Pinpoint the cell where the given text exists, returning its [X, Y] midpoint coordinate. 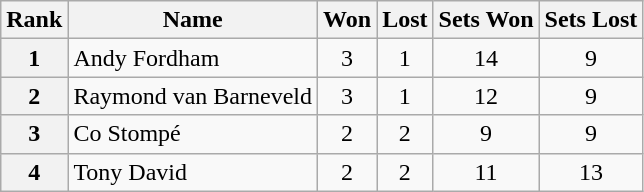
11 [486, 172]
Lost [405, 20]
Co Stompé [193, 134]
Sets Won [486, 20]
Won [348, 20]
Raymond van Barneveld [193, 96]
Name [193, 20]
Andy Fordham [193, 58]
14 [486, 58]
12 [486, 96]
Sets Lost [591, 20]
Rank [34, 20]
13 [591, 172]
Tony David [193, 172]
4 [34, 172]
